Pinpoint the cell where the given text exists, returning its [x, y] midpoint coordinate. 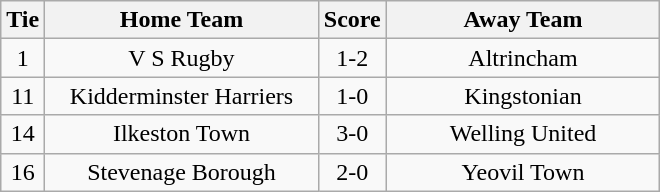
1-0 [352, 96]
Welling United [523, 134]
Home Team [182, 20]
Kingstonian [523, 96]
Ilkeston Town [182, 134]
14 [23, 134]
1-2 [352, 58]
Stevenage Borough [182, 172]
Score [352, 20]
3-0 [352, 134]
16 [23, 172]
1 [23, 58]
Tie [23, 20]
Altrincham [523, 58]
Yeovil Town [523, 172]
11 [23, 96]
Kidderminster Harriers [182, 96]
Away Team [523, 20]
2-0 [352, 172]
V S Rugby [182, 58]
